Capture the cell that displays the provided text and extract its [X, Y] central coordinate. 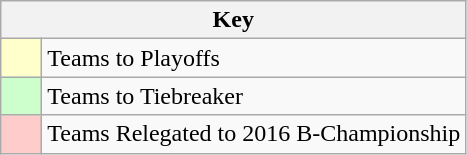
Teams Relegated to 2016 B-Championship [254, 134]
Teams to Playoffs [254, 58]
Teams to Tiebreaker [254, 96]
Key [234, 20]
